For the text-containing cell, return its midpoint in (x, y) coordinate format. 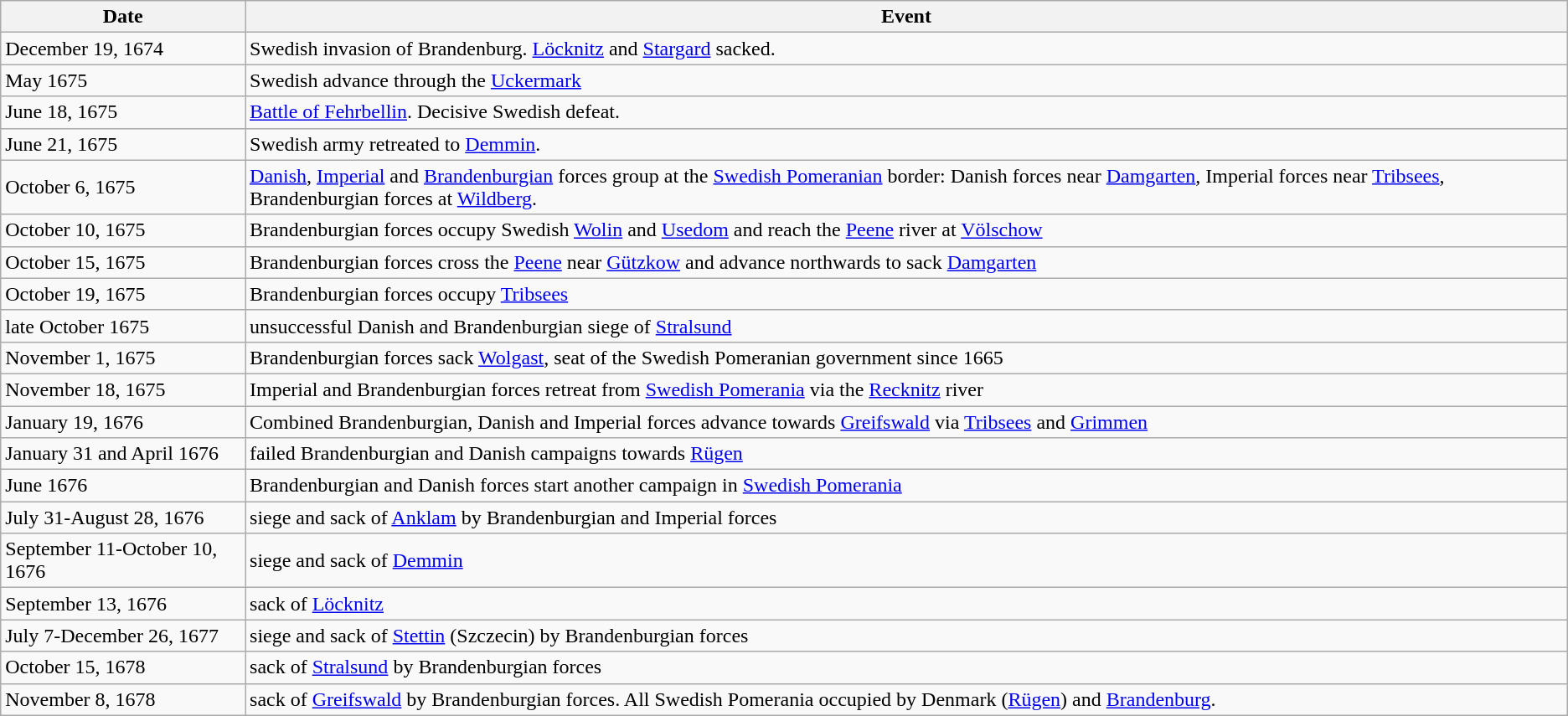
failed Brandenburgian and Danish campaigns towards Rügen (906, 454)
October 10, 1675 (123, 230)
November 8, 1678 (123, 699)
January 19, 1676 (123, 421)
June 21, 1675 (123, 144)
November 1, 1675 (123, 358)
October 15, 1678 (123, 667)
Swedish advance through the Uckermark (906, 80)
Brandenburgian forces occupy Tribsees (906, 294)
siege and sack of Stettin (Szczecin) by Brandenburgian forces (906, 636)
Brandenburgian forces occupy Swedish Wolin and Usedom and reach the Peene river at Völschow (906, 230)
Swedish army retreated to Demmin. (906, 144)
September 13, 1676 (123, 604)
Battle of Fehrbellin. Decisive Swedish defeat. (906, 112)
October 19, 1675 (123, 294)
siege and sack of Anklam by Brandenburgian and Imperial forces (906, 518)
late October 1675 (123, 326)
November 18, 1675 (123, 389)
May 1675 (123, 80)
Swedish invasion of Brandenburg. Löcknitz and Stargard sacked. (906, 49)
unsuccessful Danish and Brandenburgian siege of Stralsund (906, 326)
Combined Brandenburgian, Danish and Imperial forces advance towards Greifswald via Tribsees and Grimmen (906, 421)
Date (123, 17)
siege and sack of Demmin (906, 561)
sack of Löcknitz (906, 604)
June 1676 (123, 486)
October 15, 1675 (123, 262)
December 19, 1674 (123, 49)
June 18, 1675 (123, 112)
Event (906, 17)
Brandenburgian and Danish forces start another campaign in Swedish Pomerania (906, 486)
sack of Greifswald by Brandenburgian forces. All Swedish Pomerania occupied by Denmark (Rügen) and Brandenburg. (906, 699)
sack of Stralsund by Brandenburgian forces (906, 667)
Brandenburgian forces sack Wolgast, seat of the Swedish Pomeranian government since 1665 (906, 358)
Imperial and Brandenburgian forces retreat from Swedish Pomerania via the Recknitz river (906, 389)
October 6, 1675 (123, 188)
July 7-December 26, 1677 (123, 636)
September 11-October 10, 1676 (123, 561)
January 31 and April 1676 (123, 454)
Brandenburgian forces cross the Peene near Gützkow and advance northwards to sack Damgarten (906, 262)
July 31-August 28, 1676 (123, 518)
